Output the [x, y] coordinate of the center of the cell containing the given text.  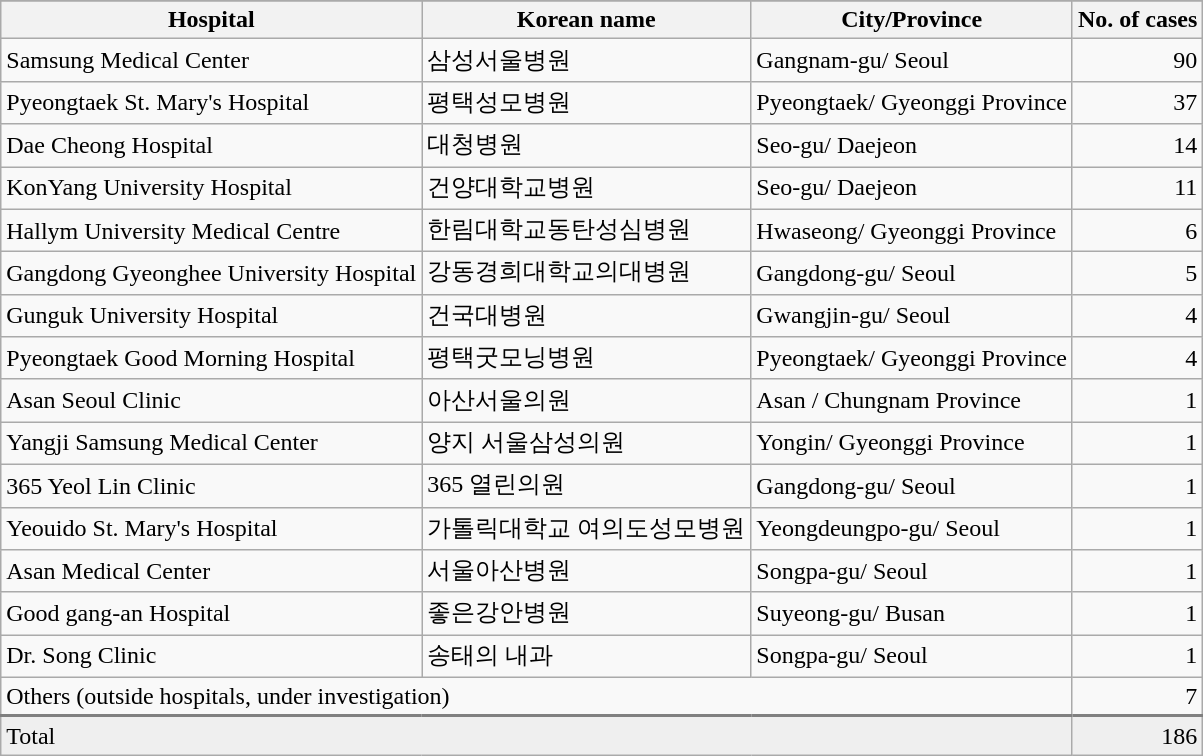
평택성모병원 [586, 102]
가톨릭대학교 여의도성모병원 [586, 528]
Yangji Samsung Medical Center [212, 444]
Gwangjin-gu/ Seoul [912, 316]
Asan / Chungnam Province [912, 400]
Hwaseong/ Gyeonggi Province [912, 230]
No. of cases [1137, 20]
Asan Seoul Clinic [212, 400]
Samsung Medical Center [212, 60]
Hospital [212, 20]
강동경희대학교의대병원 [586, 274]
5 [1137, 274]
KonYang University Hospital [212, 188]
Pyeongtaek Good Morning Hospital [212, 358]
Others (outside hospitals, under investigation) [537, 696]
14 [1137, 146]
City/Province [912, 20]
Total [537, 736]
한림대학교동탄성심병원 [586, 230]
평택굿모닝병원 [586, 358]
11 [1137, 188]
7 [1137, 696]
송태의 내과 [586, 656]
Good gang-an Hospital [212, 614]
서울아산병원 [586, 572]
365 열린의원 [586, 486]
Suyeong-gu/ Busan [912, 614]
Korean name [586, 20]
Yeouido St. Mary's Hospital [212, 528]
좋은강안병원 [586, 614]
365 Yeol Lin Clinic [212, 486]
Yongin/ Gyeonggi Province [912, 444]
Asan Medical Center [212, 572]
Gangnam-gu/ Seoul [912, 60]
Hallym University Medical Centre [212, 230]
37 [1137, 102]
Gunguk University Hospital [212, 316]
건국대병원 [586, 316]
대청병원 [586, 146]
Pyeongtaek St. Mary's Hospital [212, 102]
90 [1137, 60]
양지 서울삼성의원 [586, 444]
건양대학교병원 [586, 188]
Gangdong Gyeonghee University Hospital [212, 274]
삼성서울병원 [586, 60]
Yeongdeungpo-gu/ Seoul [912, 528]
6 [1137, 230]
아산서울의원 [586, 400]
186 [1137, 736]
Dr. Song Clinic [212, 656]
Dae Cheong Hospital [212, 146]
